For the text-containing cell, return its midpoint in (X, Y) coordinate format. 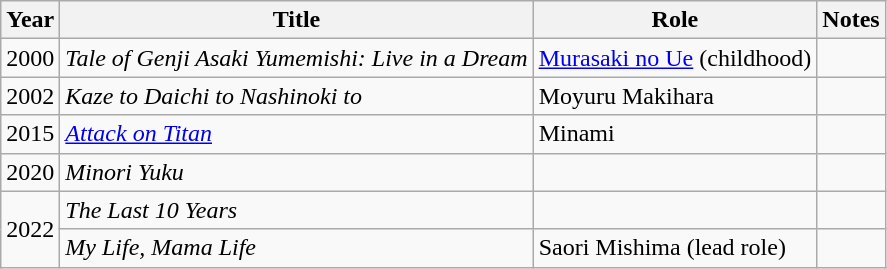
Year (30, 20)
2020 (30, 172)
2015 (30, 134)
2002 (30, 96)
Tale of Genji Asaki Yumemishi: Live in a Dream (296, 58)
Title (296, 20)
The Last 10 Years (296, 210)
My Life, Mama Life (296, 248)
Minori Yuku (296, 172)
Kaze to Daichi to Nashinoki to (296, 96)
Notes (851, 20)
Murasaki no Ue (childhood) (675, 58)
Minami (675, 134)
Role (675, 20)
2022 (30, 229)
2000 (30, 58)
Saori Mishima (lead role) (675, 248)
Moyuru Makihara (675, 96)
Attack on Titan (296, 134)
